Provide the [x, y] coordinate of the cell's center where the given text is located.  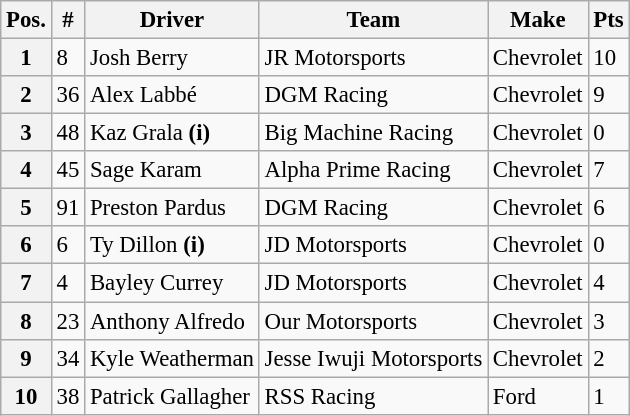
Alpha Prime Racing [373, 170]
Ford [538, 396]
5 [26, 208]
Jesse Iwuji Motorsports [373, 358]
Pts [608, 20]
45 [68, 170]
91 [68, 208]
Kyle Weatherman [172, 358]
Patrick Gallagher [172, 396]
RSS Racing [373, 396]
Driver [172, 20]
48 [68, 133]
Anthony Alfredo [172, 321]
Preston Pardus [172, 208]
Ty Dillon (i) [172, 245]
Josh Berry [172, 58]
36 [68, 95]
Kaz Grala (i) [172, 133]
Bayley Currey [172, 283]
JR Motorsports [373, 58]
Big Machine Racing [373, 133]
Make [538, 20]
Our Motorsports [373, 321]
38 [68, 396]
Pos. [26, 20]
34 [68, 358]
Alex Labbé [172, 95]
23 [68, 321]
Team [373, 20]
# [68, 20]
Sage Karam [172, 170]
